Capture the cell that displays the provided text and extract its (X, Y) central coordinate. 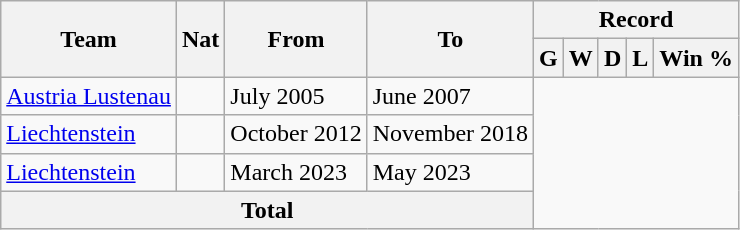
March 2023 (296, 172)
G (549, 58)
Win % (696, 58)
June 2007 (450, 96)
From (296, 39)
November 2018 (450, 134)
May 2023 (450, 172)
W (580, 58)
Total (268, 210)
Record (636, 20)
D (612, 58)
October 2012 (296, 134)
July 2005 (296, 96)
To (450, 39)
L (640, 58)
Austria Lustenau (89, 96)
Nat (200, 39)
Team (89, 39)
